Search for the cell housing the specified text and yield its [x, y] center coordinate. 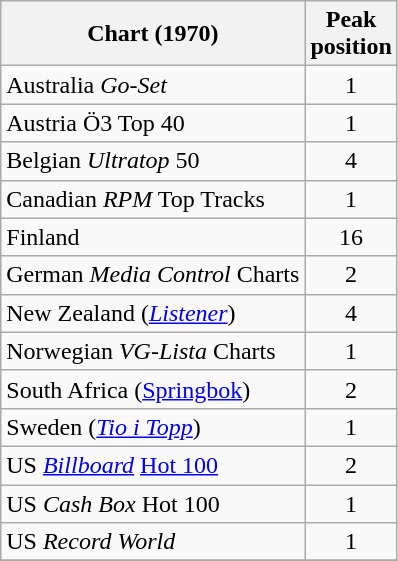
Chart (1970) [153, 34]
US Cash Box Hot 100 [153, 503]
Norwegian VG-Lista Charts [153, 351]
New Zealand (Listener) [153, 313]
Peakposition [351, 34]
Sweden (Tio i Topp) [153, 427]
US Billboard Hot 100 [153, 465]
German Media Control Charts [153, 275]
Austria Ö3 Top 40 [153, 123]
Belgian Ultratop 50 [153, 161]
South Africa (Springbok) [153, 389]
16 [351, 237]
Australia Go-Set [153, 85]
US Record World [153, 542]
Finland [153, 237]
Canadian RPM Top Tracks [153, 199]
